Capture the cell that displays the provided text and extract its (x, y) central coordinate. 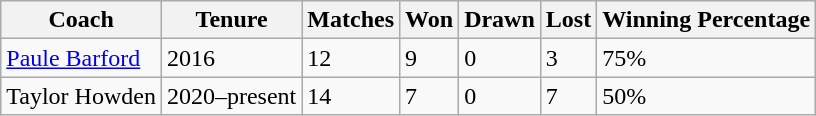
Winning Percentage (706, 20)
Won (430, 20)
Tenure (231, 20)
Taylor Howden (82, 96)
12 (351, 58)
9 (430, 58)
2020–present (231, 96)
50% (706, 96)
Lost (568, 20)
Drawn (500, 20)
Matches (351, 20)
Coach (82, 20)
14 (351, 96)
2016 (231, 58)
3 (568, 58)
Paule Barford (82, 58)
75% (706, 58)
